Find where the given text appears and provide that cell's center as [X, Y] coordinate. 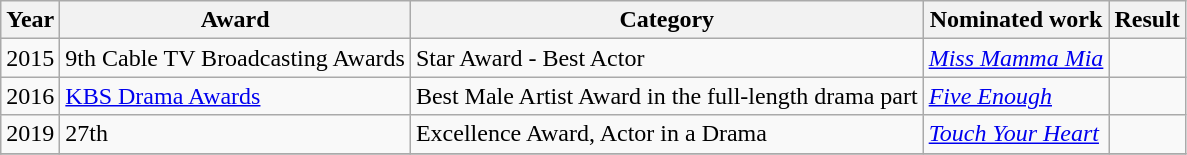
Category [666, 20]
27th [236, 134]
Nominated work [1016, 20]
Award [236, 20]
Excellence Award, Actor in a Drama [666, 134]
Year [30, 20]
2019 [30, 134]
Miss Mamma Mia [1016, 58]
KBS Drama Awards [236, 96]
Five Enough [1016, 96]
Touch Your Heart [1016, 134]
2016 [30, 96]
9th Cable TV Broadcasting Awards [236, 58]
Star Award - Best Actor [666, 58]
Result [1147, 20]
2015 [30, 58]
Best Male Artist Award in the full-length drama part [666, 96]
